Capture the cell that displays the provided text and extract its [x, y] central coordinate. 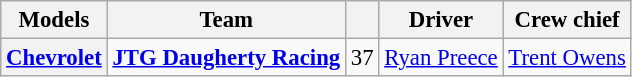
Crew chief [567, 20]
Driver [441, 20]
JTG Daugherty Racing [226, 58]
Ryan Preece [441, 58]
Chevrolet [54, 58]
Team [226, 20]
37 [362, 58]
Trent Owens [567, 58]
Models [54, 20]
